Return the [x, y] coordinate for the center point of the cell that contains the specified text.  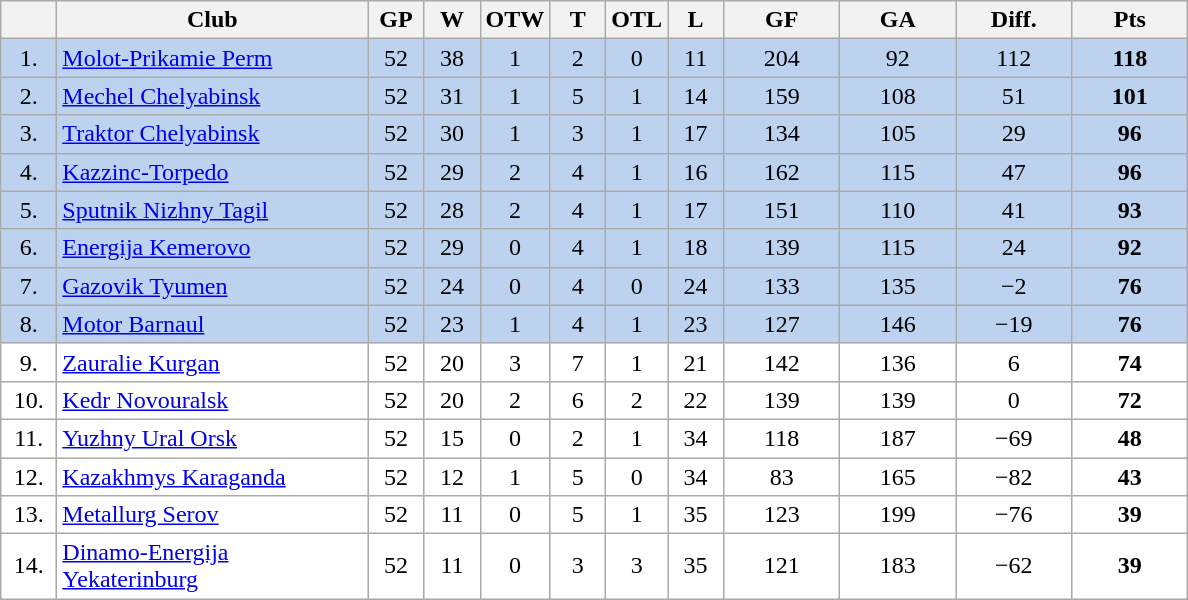
134 [782, 134]
2. [29, 96]
21 [696, 362]
183 [898, 566]
Yuzhny Ural Orsk [212, 438]
1. [29, 58]
72 [1130, 400]
3. [29, 134]
−2 [1014, 286]
Motor Barnaul [212, 324]
11. [29, 438]
14 [696, 96]
Gazovik Tyumen [212, 286]
−62 [1014, 566]
−19 [1014, 324]
7 [578, 362]
14. [29, 566]
31 [452, 96]
9. [29, 362]
Metallurg Serov [212, 515]
136 [898, 362]
93 [1130, 210]
Diff. [1014, 20]
151 [782, 210]
Kazakhmys Karaganda [212, 477]
−82 [1014, 477]
15 [452, 438]
4. [29, 172]
Club [212, 20]
OTW [515, 20]
108 [898, 96]
187 [898, 438]
165 [898, 477]
199 [898, 515]
8. [29, 324]
5. [29, 210]
12 [452, 477]
30 [452, 134]
Kazzinc-Torpedo [212, 172]
−76 [1014, 515]
110 [898, 210]
121 [782, 566]
22 [696, 400]
6. [29, 248]
Mechel Chelyabinsk [212, 96]
162 [782, 172]
Sputnik Nizhny Tagil [212, 210]
41 [1014, 210]
16 [696, 172]
OTL [637, 20]
48 [1130, 438]
Pts [1130, 20]
101 [1130, 96]
83 [782, 477]
GP [396, 20]
146 [898, 324]
43 [1130, 477]
12. [29, 477]
123 [782, 515]
133 [782, 286]
127 [782, 324]
51 [1014, 96]
L [696, 20]
Kedr Novouralsk [212, 400]
18 [696, 248]
28 [452, 210]
GA [898, 20]
W [452, 20]
Traktor Chelyabinsk [212, 134]
GF [782, 20]
13. [29, 515]
159 [782, 96]
142 [782, 362]
Energija Kemerovo [212, 248]
38 [452, 58]
7. [29, 286]
T [578, 20]
112 [1014, 58]
Zauralie Kurgan [212, 362]
135 [898, 286]
47 [1014, 172]
Dinamo-Energija Yekaterinburg [212, 566]
74 [1130, 362]
Molot-Prikamie Perm [212, 58]
10. [29, 400]
105 [898, 134]
−69 [1014, 438]
204 [782, 58]
